Search for the cell housing the specified text and yield its (X, Y) center coordinate. 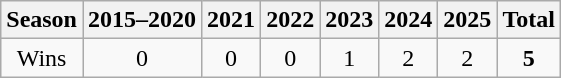
Wins (42, 58)
1 (350, 58)
2024 (408, 20)
2022 (290, 20)
Total (529, 20)
2015–2020 (142, 20)
2025 (468, 20)
2021 (232, 20)
2023 (350, 20)
Season (42, 20)
5 (529, 58)
